Locate the cell with the specified text and output its (X, Y) center coordinate. 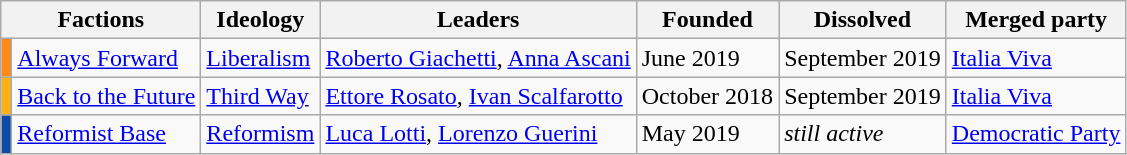
Founded (707, 20)
May 2019 (707, 134)
Reformist Base (106, 134)
Factions (101, 20)
Ettore Rosato, Ivan Scalfarotto (478, 96)
Dissolved (863, 20)
Leaders (478, 20)
still active (863, 134)
Always Forward (106, 58)
Merged party (1036, 20)
Liberalism (260, 58)
June 2019 (707, 58)
Reformism (260, 134)
Back to the Future (106, 96)
October 2018 (707, 96)
Third Way (260, 96)
Ideology (260, 20)
Roberto Giachetti, Anna Ascani (478, 58)
Luca Lotti, Lorenzo Guerini (478, 134)
Democratic Party (1036, 134)
